Provide the (X, Y) coordinate of the cell's center where the given text is located.  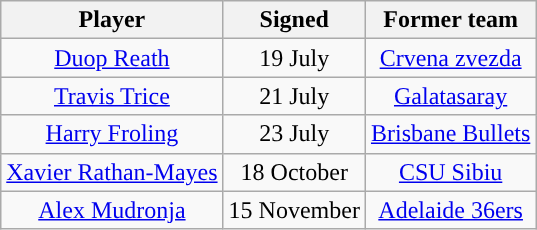
15 November (294, 210)
Harry Froling (112, 134)
23 July (294, 134)
Player (112, 20)
Adelaide 36ers (450, 210)
Alex Mudronja (112, 210)
Signed (294, 20)
19 July (294, 58)
Crvena zvezda (450, 58)
Galatasaray (450, 96)
Duop Reath (112, 58)
Xavier Rathan-Mayes (112, 172)
CSU Sibiu (450, 172)
18 October (294, 172)
Former team (450, 20)
Travis Trice (112, 96)
21 July (294, 96)
Brisbane Bullets (450, 134)
